For the text-containing cell, return its midpoint in (X, Y) coordinate format. 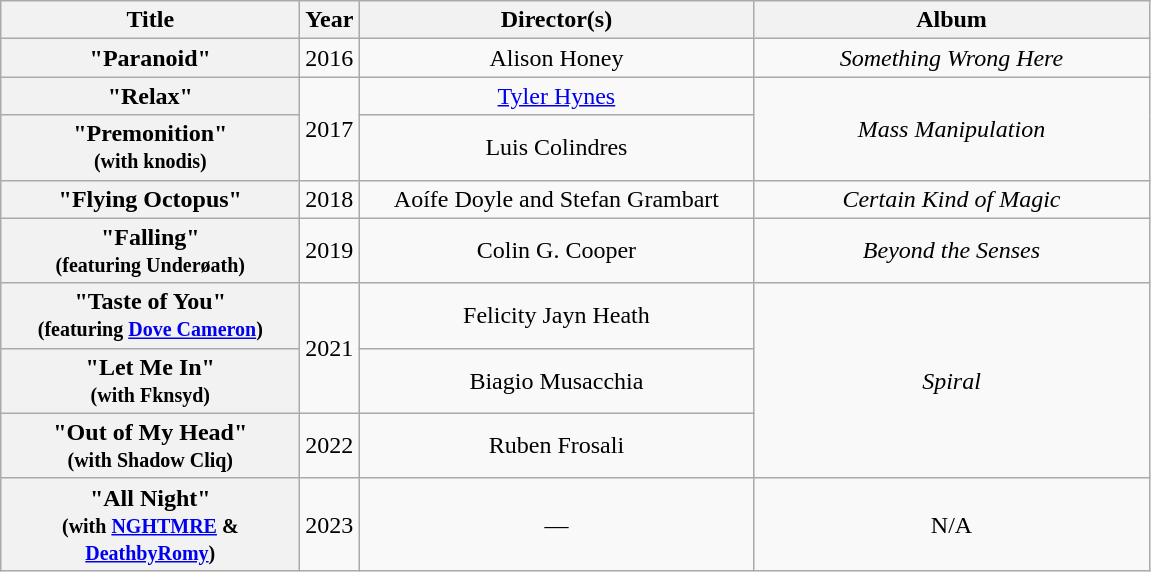
Ruben Frosali (556, 446)
"Let Me In"(with Fknsyd) (150, 380)
Director(s) (556, 20)
2022 (330, 446)
— (556, 524)
"Flying Octopus" (150, 199)
Certain Kind of Magic (952, 199)
Aoífe Doyle and Stefan Grambart (556, 199)
Biagio Musacchia (556, 380)
Felicity Jayn Heath (556, 316)
"Taste of You"(featuring Dove Cameron) (150, 316)
Tyler Hynes (556, 96)
2023 (330, 524)
"All Night"(with NGHTMRE & DeathbyRomy) (150, 524)
2019 (330, 250)
Title (150, 20)
Alison Honey (556, 58)
2021 (330, 348)
Year (330, 20)
Spiral (952, 380)
2017 (330, 128)
"Out of My Head"(with Shadow Cliq) (150, 446)
Colin G. Cooper (556, 250)
Something Wrong Here (952, 58)
Mass Manipulation (952, 128)
Album (952, 20)
2016 (330, 58)
Luis Colindres (556, 148)
"Premonition"(with knodis) (150, 148)
"Paranoid" (150, 58)
"Relax" (150, 96)
2018 (330, 199)
N/A (952, 524)
Beyond the Senses (952, 250)
"Falling"(featuring Underøath) (150, 250)
